Scan for the cell matching the given text and deliver its (X, Y) coordinate at center. 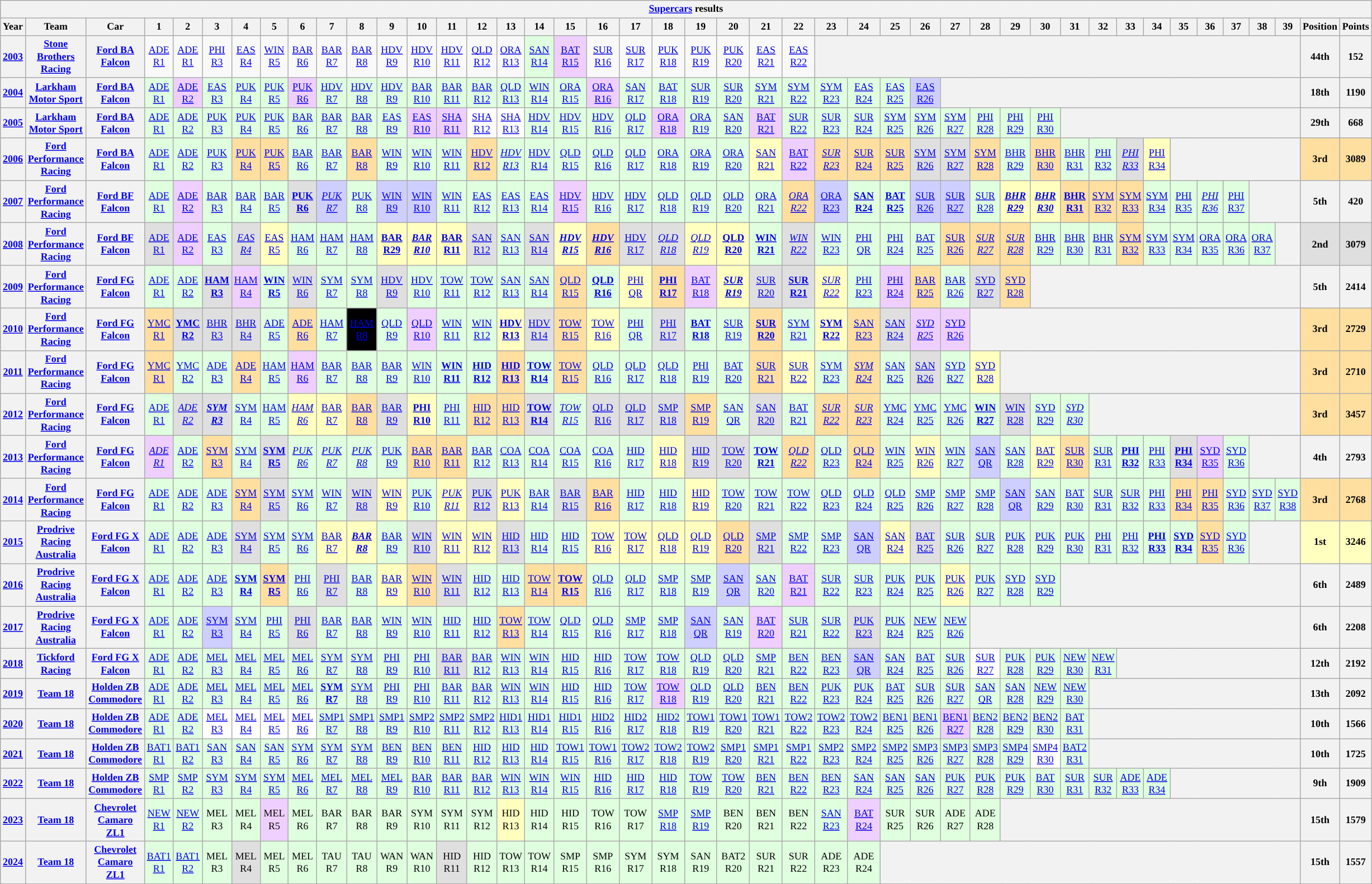
32 (1103, 27)
SMP3R28 (985, 754)
SANR17 (635, 93)
2768 (1355, 500)
2023 (13, 820)
SMP2R12 (482, 724)
2005 (13, 123)
Team (56, 27)
EASR10 (422, 123)
HID1R13 (511, 724)
2793 (1355, 457)
EASR13 (511, 202)
ADER4 (246, 372)
BHRR4 (246, 329)
EASR22 (798, 56)
SMPR15 (570, 862)
BARR16 (603, 500)
BENR11 (452, 754)
PHIR36 (1210, 202)
SMP2R25 (895, 754)
12th (1321, 664)
TAUR8 (362, 862)
2nd (1321, 244)
ORAR20 (733, 159)
TOW1R20 (733, 724)
3079 (1355, 244)
SANR4 (246, 754)
2006 (13, 159)
38 (1262, 27)
Year (13, 27)
ORAR37 (1262, 244)
2414 (1355, 287)
PHIR5 (274, 627)
TOW2R19 (701, 754)
2010 (13, 329)
BARR5 (274, 202)
NEWR2 (188, 820)
BATR24 (864, 820)
MELR8 (362, 783)
24 (864, 27)
SANR29 (1045, 500)
NEWR25 (925, 627)
BEN2R30 (1045, 724)
17 (635, 27)
EASR12 (482, 202)
QLDR22 (798, 457)
PHIR28 (985, 123)
2009 (13, 287)
YMCR26 (955, 415)
2017 (13, 627)
BARR29 (392, 244)
HID2R18 (668, 724)
HID1R14 (539, 724)
BARR4 (246, 202)
COAR15 (570, 457)
SYMR25 (895, 123)
2003 (13, 56)
ORAR13 (511, 56)
20 (733, 27)
PUKR10 (422, 500)
29th (1321, 123)
HID2R16 (603, 724)
BENR20 (733, 820)
PUKR13 (511, 500)
ADER27 (955, 820)
SYDR25 (925, 329)
BATR15 (570, 56)
SMP4R30 (1045, 754)
QLDR10 (422, 329)
SMP1R21 (766, 754)
SMPR22 (798, 542)
BARR3 (217, 202)
PUKR12 (482, 500)
2018 (13, 664)
SMP3R26 (925, 754)
WINR22 (798, 244)
YMCR25 (925, 415)
420 (1355, 202)
2022 (13, 783)
19 (701, 27)
34 (1157, 27)
1 (159, 27)
BEN1R25 (895, 724)
BEN1R26 (925, 724)
PUKR26 (955, 584)
2729 (1355, 329)
WINR26 (925, 457)
2019 (13, 693)
WINR23 (831, 244)
SYMR11 (452, 820)
EASR25 (895, 93)
ADER23 (831, 862)
ADER5 (274, 329)
WINR15 (570, 783)
BARR15 (570, 500)
26 (925, 27)
9 (392, 27)
HAMR4 (246, 287)
35 (1184, 27)
SMP2R11 (452, 724)
QLDR13 (511, 93)
WINR6 (303, 287)
2012 (13, 415)
TOWR19 (701, 783)
SMPR23 (831, 542)
27 (955, 27)
HDVR7 (332, 93)
11 (452, 27)
SMPR16 (603, 862)
18th (1321, 93)
PHIR23 (864, 287)
PUKR20 (733, 56)
29 (1015, 27)
13 (511, 27)
BEN2R29 (1015, 724)
Supercars results (686, 9)
TOW2R22 (798, 724)
2015 (13, 542)
SMP1R7 (332, 724)
WINR8 (362, 500)
NEWR29 (1045, 693)
BHRR3 (217, 329)
2092 (1355, 693)
BATR31 (1075, 724)
9th (1321, 783)
2020 (13, 724)
BARR14 (539, 500)
Position (1321, 27)
ADER34 (1157, 783)
PHIR29 (1015, 123)
23 (831, 27)
ORAR36 (1237, 244)
1st (1321, 542)
PUKR19 (701, 56)
ORAR21 (766, 202)
PUKR9 (392, 457)
BATR22 (798, 159)
SANR21 (766, 159)
TOW1R21 (766, 724)
PUKR11 (452, 500)
EASR26 (925, 93)
ORAR15 (570, 93)
152 (1355, 56)
SYMR18 (668, 862)
28 (985, 27)
BEN2R28 (985, 724)
WINR7 (332, 500)
BENR9 (392, 754)
22 (798, 27)
SYMR24 (864, 372)
EASR14 (539, 202)
EASR9 (392, 123)
HAMR3 (217, 287)
12 (482, 27)
SMP1R20 (733, 754)
7 (332, 27)
SMPR1 (159, 783)
BARR25 (925, 287)
SMPR27 (955, 500)
3246 (1355, 542)
MELR9 (392, 783)
2004 (13, 93)
SYMR12 (482, 820)
8 (362, 27)
SHAR13 (511, 123)
TOW1R19 (701, 724)
ADER24 (864, 862)
WINR21 (766, 244)
37 (1237, 27)
PHIR37 (1237, 202)
EASR21 (766, 56)
SYDR26 (955, 329)
SMP1R8 (362, 724)
ADER28 (985, 820)
ADER6 (303, 329)
YMCR24 (895, 415)
NEWR26 (955, 627)
SURR16 (603, 56)
PUKR18 (668, 56)
EASR5 (274, 244)
BEN1R27 (955, 724)
EASR24 (864, 93)
SMPR17 (635, 627)
PHIR7 (332, 584)
SANR3 (217, 754)
TOW2R17 (635, 754)
SMPR28 (985, 500)
TOW2R24 (864, 724)
PHIR31 (1103, 542)
TOWR11 (452, 287)
HDVR11 (452, 56)
TOW1R15 (570, 754)
HDVR12 (482, 159)
SYMR10 (422, 820)
2710 (1355, 372)
COAR14 (539, 457)
16 (603, 27)
15 (570, 27)
668 (1355, 123)
2489 (1355, 584)
SYDR30 (1075, 415)
2021 (13, 754)
ORAR22 (798, 202)
BAT2R20 (733, 862)
TOW2R18 (668, 754)
1909 (1355, 783)
ORAR23 (831, 202)
2013 (13, 457)
Points (1355, 27)
3457 (1355, 415)
ADER33 (1130, 783)
1190 (1355, 93)
PHIR11 (452, 415)
MELR7 (332, 783)
PHIR3 (217, 56)
3 (217, 27)
SMP1R22 (798, 754)
SANR12 (482, 244)
QLDR12 (482, 56)
HID2R17 (635, 724)
36 (1210, 27)
SYMR28 (985, 159)
TOWR12 (482, 287)
2192 (1355, 664)
1725 (1355, 754)
2011 (13, 372)
3089 (1355, 159)
SMP2R24 (864, 754)
SMP4R29 (1015, 754)
6 (303, 27)
SHAR12 (482, 123)
QLDR9 (392, 329)
WINR25 (895, 457)
Tickford Racing (56, 664)
HDVR8 (362, 93)
PHIR19 (701, 372)
SMPR2 (188, 783)
BARR26 (955, 287)
39 (1288, 27)
SYMR17 (635, 862)
30 (1045, 27)
Car (115, 27)
SURR17 (635, 56)
HID1R15 (570, 724)
TOW1R16 (603, 754)
18 (668, 27)
5 (274, 27)
BENR10 (422, 754)
2 (188, 27)
2007 (13, 202)
SANR5 (274, 754)
TOW2R23 (831, 724)
21 (766, 27)
TAUR7 (332, 862)
WANR10 (422, 862)
1579 (1355, 820)
ORAR16 (603, 93)
SMP1R9 (392, 724)
2016 (13, 584)
PHIR30 (1045, 123)
SURR30 (1075, 457)
SYDR38 (1288, 500)
1557 (1355, 862)
NEWR1 (159, 820)
BATR29 (1045, 457)
2024 (13, 862)
44th (1321, 56)
SHAR11 (452, 123)
PUKR30 (1075, 542)
SYDR37 (1262, 500)
13th (1321, 693)
2014 (13, 500)
33 (1130, 27)
SMP3R27 (955, 754)
TOWR22 (798, 500)
ORAR35 (1210, 244)
QLDR25 (895, 500)
Stone Brothers Racing (56, 56)
4th (1321, 457)
COAR16 (603, 457)
SMP2R10 (422, 724)
2208 (1355, 627)
BAT2R31 (1075, 754)
14 (539, 27)
COAR13 (511, 457)
SYDR34 (1184, 542)
WINR28 (1015, 415)
PUKR25 (925, 584)
NEWR31 (1103, 664)
SMPR26 (925, 500)
4 (246, 27)
SMP2R23 (831, 754)
2008 (13, 244)
10 (422, 27)
1566 (1355, 724)
WANR9 (392, 862)
25 (895, 27)
31 (1075, 27)
